Search for the cell housing the specified text and yield its (X, Y) center coordinate. 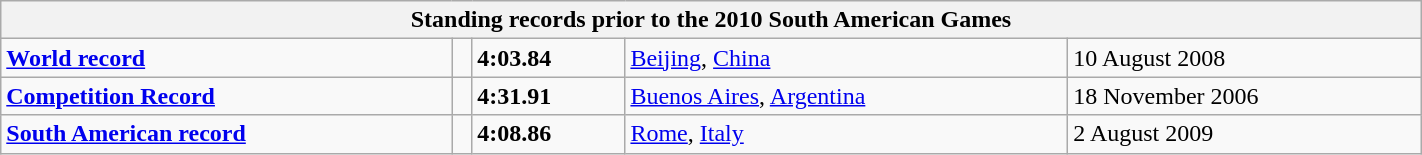
Competition Record (226, 96)
Beijing, China (846, 58)
Buenos Aires, Argentina (846, 96)
South American record (226, 134)
4:03.84 (548, 58)
4:08.86 (548, 134)
Standing records prior to the 2010 South American Games (711, 20)
10 August 2008 (1245, 58)
4:31.91 (548, 96)
2 August 2009 (1245, 134)
Rome, Italy (846, 134)
World record (226, 58)
18 November 2006 (1245, 96)
